Extract the [X, Y] coordinate from the center of the cell holding the provided text.  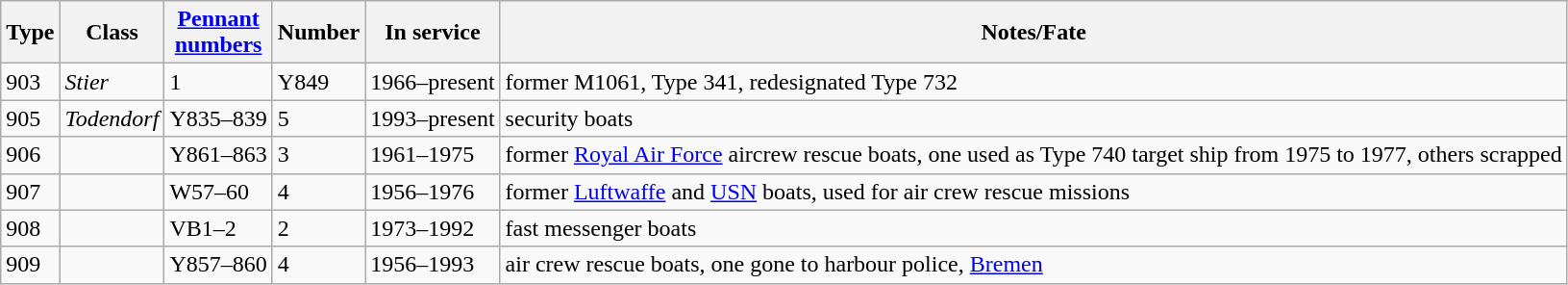
3 [318, 155]
1956–1976 [433, 192]
fast messenger boats [1033, 228]
Number [318, 33]
Todendorf [112, 118]
908 [31, 228]
former Luftwaffe and USN boats, used for air crew rescue missions [1033, 192]
Y857–860 [218, 265]
air crew rescue boats, one gone to harbour police, Bremen [1033, 265]
1993–present [433, 118]
906 [31, 155]
Pennantnumbers [218, 33]
1966–present [433, 82]
VB1–2 [218, 228]
1 [218, 82]
Type [31, 33]
W57–60 [218, 192]
909 [31, 265]
security boats [1033, 118]
Notes/Fate [1033, 33]
905 [31, 118]
Y835–839 [218, 118]
907 [31, 192]
1973–1992 [433, 228]
former M1061, Type 341, redesignated Type 732 [1033, 82]
Y861–863 [218, 155]
2 [318, 228]
Y849 [318, 82]
Stier [112, 82]
903 [31, 82]
former Royal Air Force aircrew rescue boats, one used as Type 740 target ship from 1975 to 1977, others scrapped [1033, 155]
In service [433, 33]
1956–1993 [433, 265]
1961–1975 [433, 155]
5 [318, 118]
Class [112, 33]
